Return the (x, y) coordinate for the center point of the cell that contains the specified text.  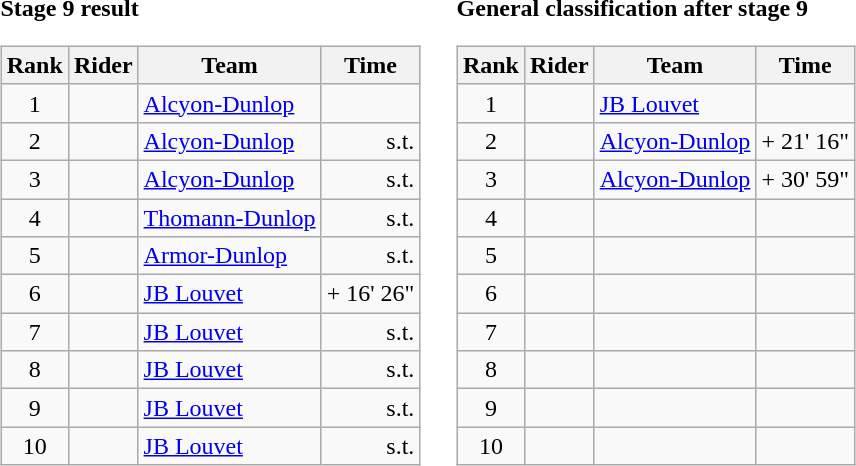
+ 16' 26" (370, 294)
+ 30' 59" (806, 179)
Armor-Dunlop (230, 256)
+ 21' 16" (806, 141)
Thomann-Dunlop (230, 217)
